Find where the given text appears and provide that cell's center as (X, Y) coordinate. 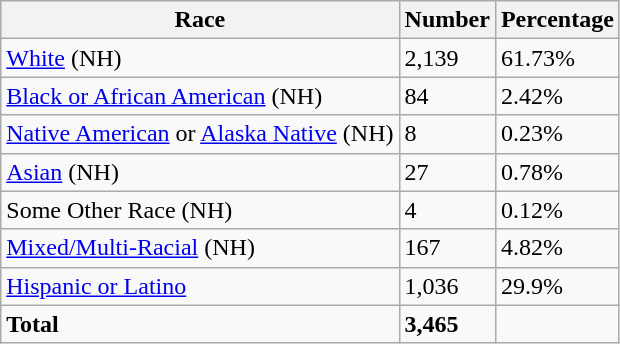
0.23% (557, 134)
167 (447, 248)
Total (200, 324)
Mixed/Multi-Racial (NH) (200, 248)
61.73% (557, 58)
Hispanic or Latino (200, 286)
White (NH) (200, 58)
Native American or Alaska Native (NH) (200, 134)
Some Other Race (NH) (200, 210)
4.82% (557, 248)
Asian (NH) (200, 172)
2.42% (557, 96)
2,139 (447, 58)
29.9% (557, 286)
Percentage (557, 20)
8 (447, 134)
84 (447, 96)
1,036 (447, 286)
27 (447, 172)
Number (447, 20)
Race (200, 20)
0.78% (557, 172)
Black or African American (NH) (200, 96)
0.12% (557, 210)
4 (447, 210)
3,465 (447, 324)
